Extract the (X, Y) coordinate from the center of the cell holding the provided text.  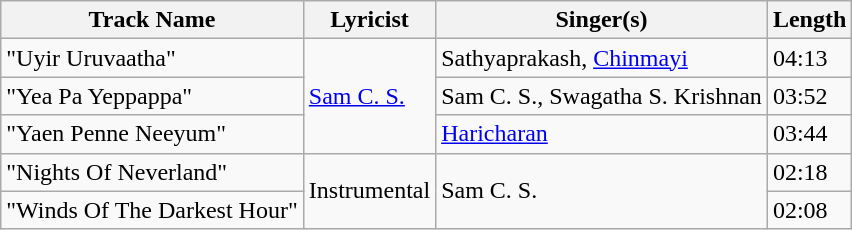
Haricharan (602, 134)
"Uyir Uruvaatha" (152, 58)
04:13 (809, 58)
Track Name (152, 20)
02:08 (809, 210)
02:18 (809, 172)
Sam C. S., Swagatha S. Krishnan (602, 96)
03:44 (809, 134)
Lyricist (369, 20)
"Nights Of Neverland" (152, 172)
Length (809, 20)
Singer(s) (602, 20)
Sathyaprakash, Chinmayi (602, 58)
Instrumental (369, 191)
"Yaen Penne Neeyum" (152, 134)
"Winds Of The Darkest Hour" (152, 210)
03:52 (809, 96)
"Yea Pa Yeppappa" (152, 96)
